Determine the [x, y] coordinate at the center of the cell enclosing the given text.  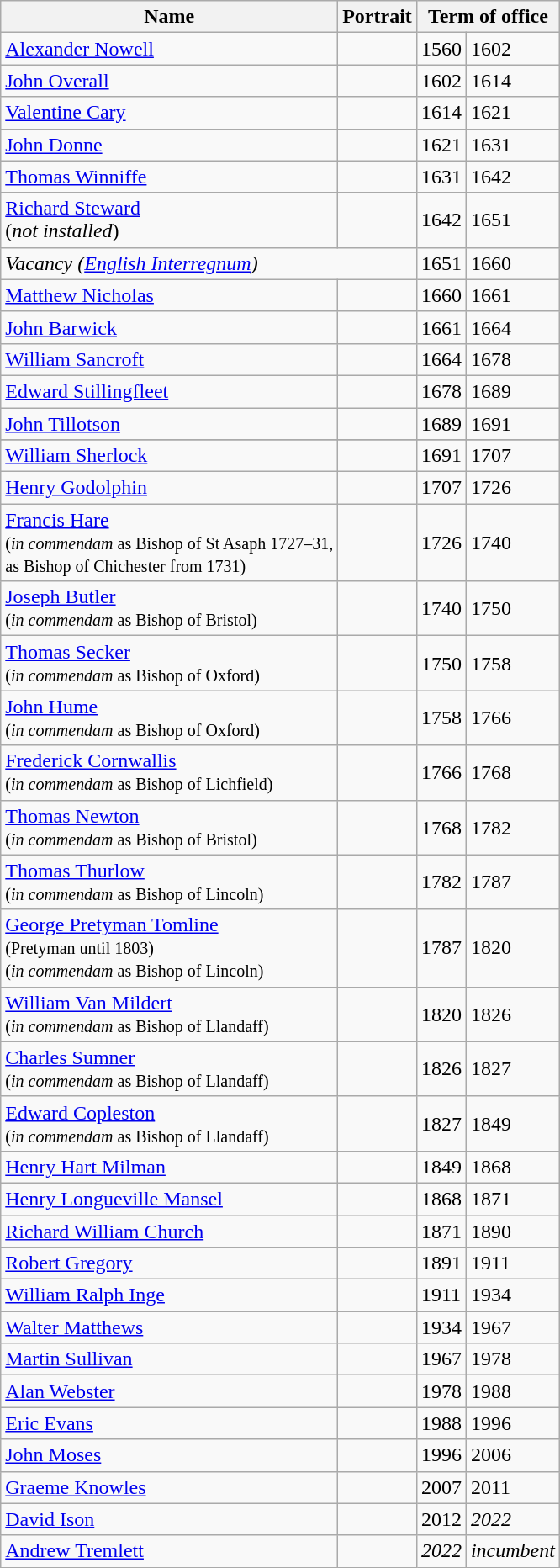
1560 [441, 49]
Thomas Thurlow(in commendam as Bishop of Lincoln) [170, 882]
John Donne [170, 145]
John Overall [170, 81]
2006 [513, 1455]
Francis Hare(in commendam as Bishop of St Asaph 1727–31,as Bishop of Chichester from 1731) [170, 543]
Henry Hart Milman [170, 1167]
Portrait [378, 17]
Alexander Nowell [170, 49]
Edward Stillingfleet [170, 391]
Matthew Nicholas [170, 295]
John Moses [170, 1455]
Valentine Cary [170, 113]
Andrew Tremlett [170, 1551]
Charles Sumner(in commendam as Bishop of Llandaff) [170, 1068]
John Barwick [170, 327]
Frederick Cornwallis(in commendam as Bishop of Lichfield) [170, 772]
Walter Matthews [170, 1327]
Alan Webster [170, 1391]
David Ison [170, 1519]
John Hume(in commendam as Bishop of Oxford) [170, 718]
William Ralph Inge [170, 1295]
Henry Godolphin [170, 488]
John Tillotson [170, 423]
William Sherlock [170, 456]
2011 [513, 1487]
Martin Sullivan [170, 1359]
2012 [441, 1519]
Henry Longueville Mansel [170, 1199]
incumbent [513, 1551]
Vacancy (English Interregnum) [209, 263]
Thomas Secker(in commendam as Bishop of Oxford) [170, 663]
Graeme Knowles [170, 1487]
Edward Copleston(in commendam as Bishop of Llandaff) [170, 1124]
Thomas Winniffe [170, 177]
Robert Gregory [170, 1263]
George Pretyman Tomline(Pretyman until 1803)(in commendam as Bishop of Lincoln) [170, 948]
Name [170, 17]
Eric Evans [170, 1423]
Term of office [488, 17]
William Van Mildert(in commendam as Bishop of Llandaff) [170, 1014]
2007 [441, 1487]
1891 [441, 1263]
Richard Steward(not installed) [170, 220]
1890 [513, 1231]
William Sancroft [170, 359]
Richard William Church [170, 1231]
Joseph Butler(in commendam as Bishop of Bristol) [170, 609]
Thomas Newton(in commendam as Bishop of Bristol) [170, 828]
